Locate the cell with the specified text and output its [x, y] center coordinate. 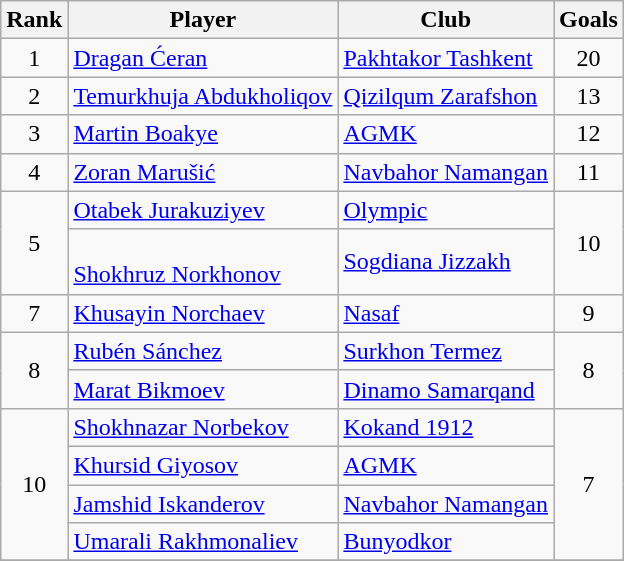
Marat Bikmoev [203, 389]
Surkhon Termez [446, 351]
Shokhruz Norkhonov [203, 262]
Pakhtakor Tashkent [446, 58]
Player [203, 20]
Kokand 1912 [446, 427]
Jamshid Iskanderov [203, 503]
Khursid Giyosov [203, 465]
5 [34, 242]
13 [589, 96]
Otabek Jurakuziyev [203, 210]
2 [34, 96]
Rank [34, 20]
Temurkhuja Abdukholiqov [203, 96]
1 [34, 58]
Zoran Marušić [203, 172]
20 [589, 58]
3 [34, 134]
Bunyodkor [446, 542]
Dragan Ćeran [203, 58]
Goals [589, 20]
Umarali Rakhmonaliev [203, 542]
12 [589, 134]
Khusayin Norchaev [203, 313]
Qizilqum Zarafshon [446, 96]
Dinamo Samarqand [446, 389]
Nasaf [446, 313]
Sogdiana Jizzakh [446, 262]
Martin Boakye [203, 134]
Olympic [446, 210]
Shokhnazar Norbekov [203, 427]
11 [589, 172]
Rubén Sánchez [203, 351]
Club [446, 20]
4 [34, 172]
9 [589, 313]
